Pinpoint the cell where the given text exists, returning its (x, y) midpoint coordinate. 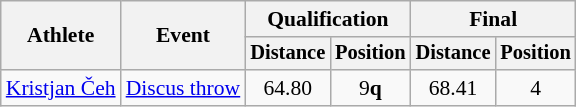
Athlete (61, 36)
Event (184, 36)
Final (494, 19)
4 (535, 88)
9q (370, 88)
Qualification (328, 19)
Kristjan Čeh (61, 88)
Discus throw (184, 88)
68.41 (454, 88)
64.80 (288, 88)
